Find where the given text appears and provide that cell's center as (X, Y) coordinate. 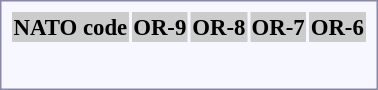
OR-7 (278, 27)
OR-8 (219, 27)
OR-6 (337, 27)
OR-9 (160, 27)
NATO code (70, 27)
